Determine the [X, Y] coordinate at the center of the cell enclosing the given text.  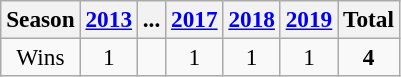
Wins [40, 57]
2013 [108, 19]
2019 [308, 19]
Season [40, 19]
2017 [194, 19]
2018 [252, 19]
Total [369, 19]
4 [369, 57]
... [151, 19]
